Locate the cell with the specified text and output its [X, Y] center coordinate. 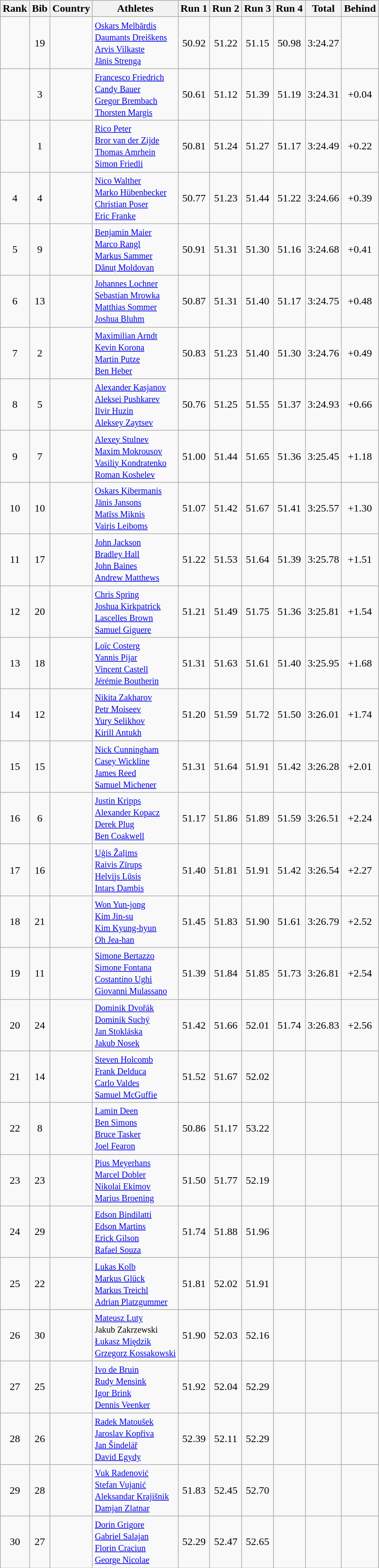
+0.41 [360, 249]
3:26.54 [323, 870]
51.21 [194, 611]
51.00 [194, 456]
+1.74 [360, 715]
51.88 [226, 1231]
51.52 [194, 1077]
51.41 [289, 508]
Won Yun-jongKim Jin-suKim Kyung-hyunOh Jea-han [136, 921]
+0.39 [360, 198]
Run 2 [226, 9]
+2.52 [360, 921]
Pius MeyerhansMarcel DoblerNikolai EkimovMarius Broening [136, 1180]
3:26.83 [323, 1025]
3:24.68 [323, 249]
+1.30 [360, 508]
Justin KrippsAlexander KopaczDerek PlugBen Coakwell [136, 818]
Country [71, 9]
+1.51 [360, 559]
Nico WaltherMarko HübenbeckerChristian PoserEric Franke [136, 198]
Vuk RadenovićStefan VujanićAleksandar KrajišnikDamjan Zlatnar [136, 1490]
51.72 [257, 715]
Run 1 [194, 9]
+0.49 [360, 353]
3:25.45 [323, 456]
52.11 [226, 1439]
51.96 [257, 1231]
+0.04 [360, 95]
+2.56 [360, 1025]
52.39 [194, 1439]
3:26.51 [323, 818]
+2.27 [360, 870]
52.45 [226, 1490]
52.47 [226, 1542]
51.84 [226, 974]
Mateusz LutyJakub ZakrzewskiŁukasz MiędzikGrzegorz Kossakowski [136, 1335]
51.66 [226, 1025]
52.01 [257, 1025]
51.89 [257, 818]
51.27 [257, 146]
Nick CunninghamCasey WicklineJames ReedSamuel Michener [136, 767]
3:24.66 [323, 198]
Edson BindilattiEdson MartinsErick GilsonRafael Souza [136, 1231]
+1.68 [360, 664]
3:25.57 [323, 508]
Run 3 [257, 9]
Radek MatoušekJaroslav KopřivaJan ŠindelářDavid Egydy [136, 1439]
3:24.49 [323, 146]
53.22 [257, 1128]
Nikita ZakharovPetr MoiseevYury SelikhovKirill Antukh [136, 715]
52.04 [226, 1387]
50.92 [194, 43]
Alexey StulnevMaxim MokrousovVasiliy KondratenkoRoman Koshelev [136, 456]
51.12 [226, 95]
Oskars MelbārdisDaumants DreiškensArvis VilkasteJānis Strenga [136, 43]
52.19 [257, 1180]
+2.01 [360, 767]
+2.54 [360, 974]
1 [40, 146]
50.87 [194, 301]
3:24.76 [323, 353]
52.03 [226, 1335]
3:24.75 [323, 301]
50.83 [194, 353]
Alexander KasjanovAleksei PushkarevIlvir HuzinAleksey Zaytsev [136, 405]
51.86 [226, 818]
51.49 [226, 611]
Dominik DvořákDominik SuchýJan StokláskaJakub Nosek [136, 1025]
3:24.31 [323, 95]
Maximilian ArndtKevin KoronaMartin PutzeBen Heber [136, 353]
Oskars ĶibermanisJānis JansonsMatīss MiknisVairis Leiboms [136, 508]
3:24.27 [323, 43]
Uģis ŽaļimsRaivis ZīrupsHelvijs LūsisIntars Dambis [136, 870]
51.55 [257, 405]
51.75 [257, 611]
51.15 [257, 43]
+2.24 [360, 818]
51.07 [194, 508]
Lukas KolbMarkus GlückMarkus TreichlAdrian Platzgummer [136, 1284]
51.92 [194, 1387]
2 [40, 353]
50.91 [194, 249]
+1.54 [360, 611]
52.16 [257, 1335]
50.61 [194, 95]
51.53 [226, 559]
Steven HolcombFrank DelducaCarlo ValdesSamuel McGuffie [136, 1077]
51.77 [226, 1180]
Johannes LochnerSebastian MrowkaMatthias SommerJoshua Bluhm [136, 301]
52.70 [257, 1490]
Run 4 [289, 9]
51.19 [289, 95]
Bib [40, 9]
51.73 [289, 974]
Chris SpringJoshua KirkpatrickLascelles BrownSamuel Giguere [136, 611]
51.16 [289, 249]
50.76 [194, 405]
51.85 [257, 974]
51.20 [194, 715]
50.98 [289, 43]
John JacksonBradley HallJohn BainesAndrew Matthews [136, 559]
52.65 [257, 1542]
51.45 [194, 921]
3:26.28 [323, 767]
51.37 [289, 405]
Total [323, 9]
3:26.01 [323, 715]
3:25.81 [323, 611]
3:26.79 [323, 921]
Francesco FriedrichCandy BauerGregor BrembachThorsten Margis [136, 95]
51.63 [226, 664]
Dorin GrigoreGabriel SalajanFlorin CraciunGeorge Nicolae [136, 1542]
51.65 [257, 456]
3:25.78 [323, 559]
Rico PeterBror van der ZijdeThomas AmrheinSimon Friedli [136, 146]
Loïc CostergYannis PijarVincent CastellJérémie Boutherin [136, 664]
+1.18 [360, 456]
+0.22 [360, 146]
51.25 [226, 405]
51.24 [226, 146]
+0.48 [360, 301]
Ivo de BruinRudy MensinkIgor BrinkDennis Veenker [136, 1387]
50.86 [194, 1128]
3 [40, 95]
Simone BertazzoSimone FontanaCostantino UghiGiovanni Mulassano [136, 974]
3:24.93 [323, 405]
Rank [15, 9]
50.77 [194, 198]
+0.66 [360, 405]
50.81 [194, 146]
Lamin DeenBen SimonsBruce TaskerJoel Fearon [136, 1128]
3:26.81 [323, 974]
Athletes [136, 9]
3:25.95 [323, 664]
Benjamin MaierMarco RanglMarkus SammerDănuț Moldovan [136, 249]
Behind [360, 9]
